Return [X, Y] of the center of cell containing provided text 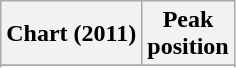
Chart (2011) [72, 34]
Peakposition [188, 34]
